Detect which cell encompasses the target text, then output its (x, y) center coordinate. 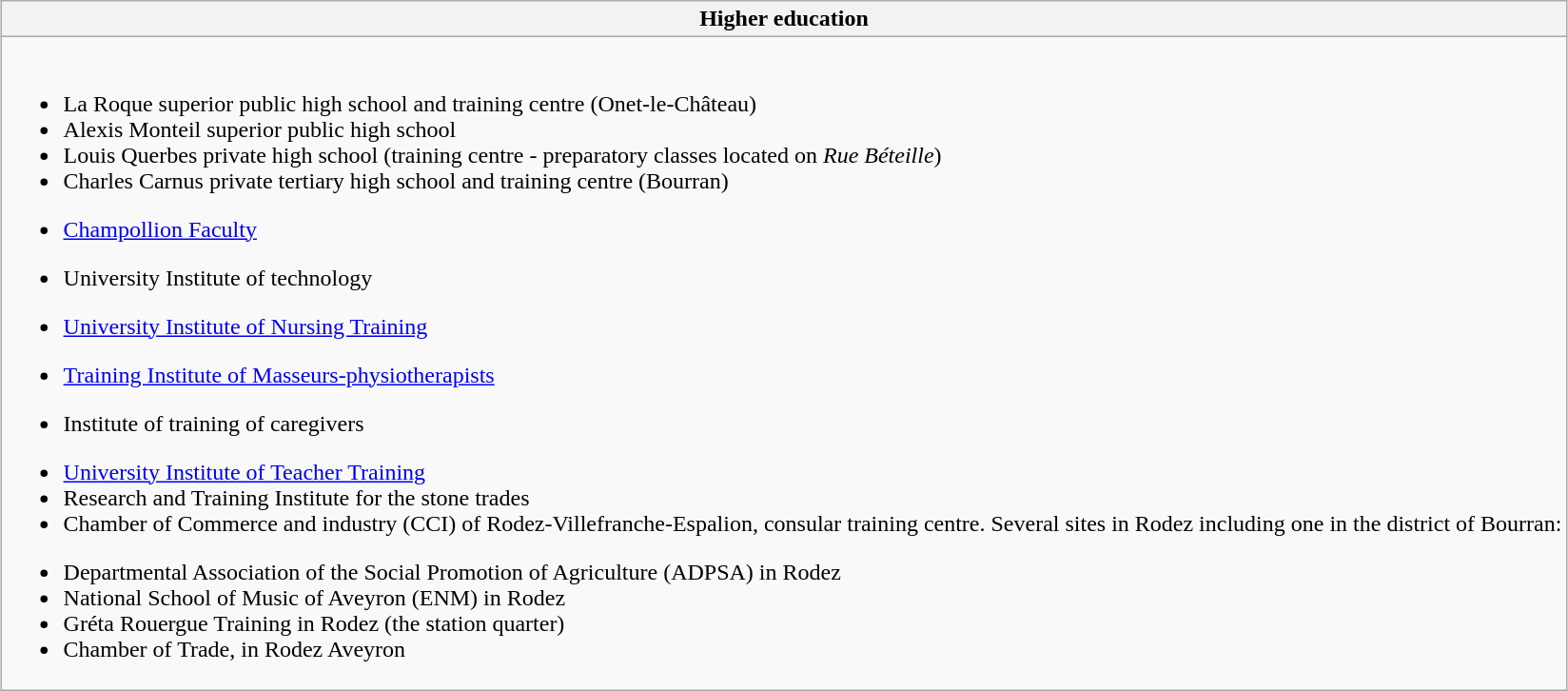
Higher education (784, 19)
